Determine the (X, Y) coordinate at the center of the cell enclosing the given text.  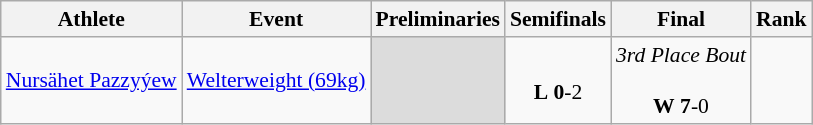
Nursähet Pazzyýew (92, 80)
L 0-2 (558, 80)
Welterweight (69kg) (276, 80)
Final (681, 19)
Athlete (92, 19)
Preliminaries (438, 19)
Event (276, 19)
Semifinals (558, 19)
Rank (782, 19)
3rd Place Bout W 7-0 (681, 80)
